From the cell containing the given text, extract its center point as (X, Y) coordinate. 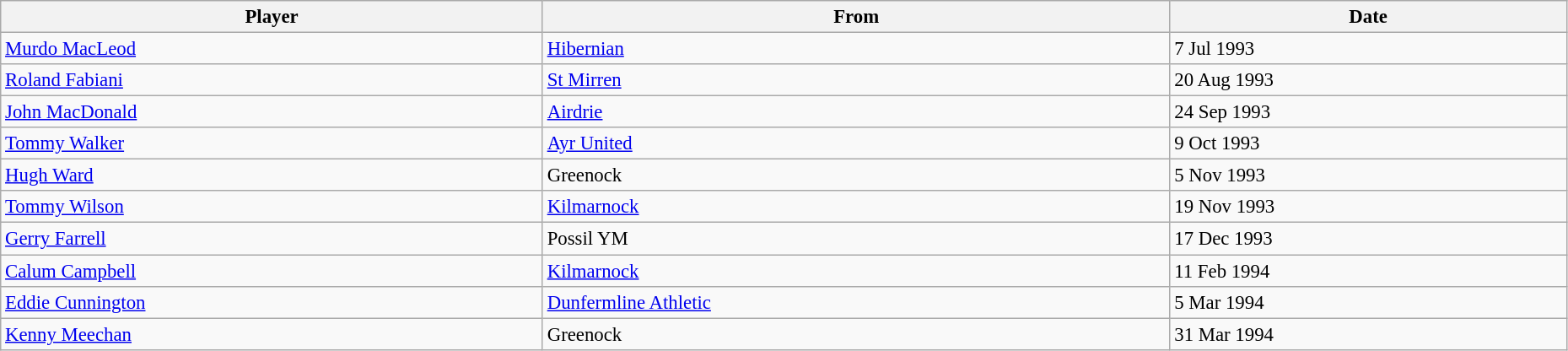
Kenny Meechan (272, 334)
24 Sep 1993 (1368, 112)
Eddie Cunnington (272, 302)
5 Nov 1993 (1368, 175)
Player (272, 17)
Date (1368, 17)
20 Aug 1993 (1368, 80)
Roland Fabiani (272, 80)
Hibernian (856, 49)
Possil YM (856, 239)
Dunfermline Athletic (856, 302)
11 Feb 1994 (1368, 271)
Murdo MacLeod (272, 49)
Tommy Walker (272, 143)
7 Jul 1993 (1368, 49)
Airdrie (856, 112)
St Mirren (856, 80)
From (856, 17)
19 Nov 1993 (1368, 207)
Hugh Ward (272, 175)
Calum Campbell (272, 271)
Gerry Farrell (272, 239)
John MacDonald (272, 112)
5 Mar 1994 (1368, 302)
Ayr United (856, 143)
31 Mar 1994 (1368, 334)
Tommy Wilson (272, 207)
9 Oct 1993 (1368, 143)
17 Dec 1993 (1368, 239)
